From the cell containing the given text, extract its center point as [x, y] coordinate. 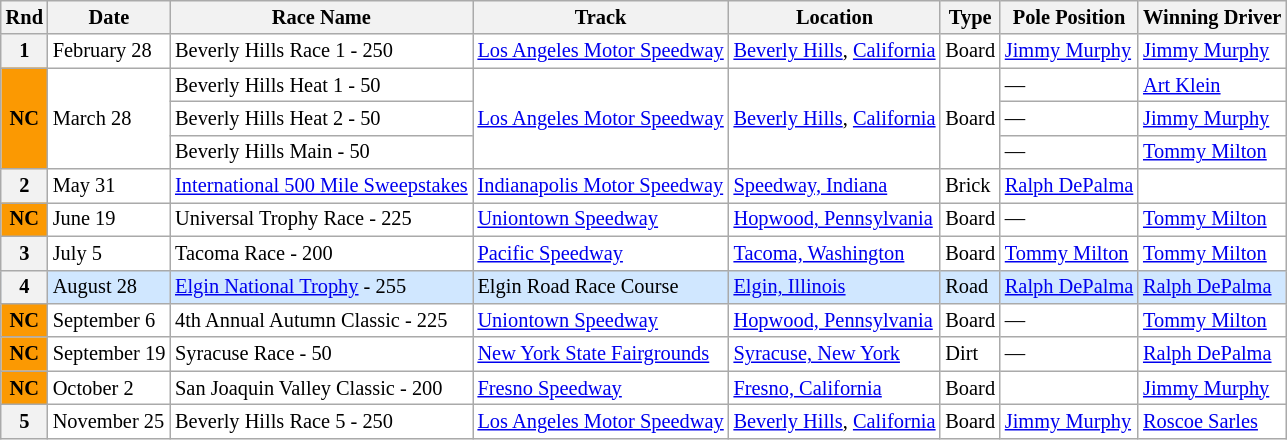
Location [835, 17]
Universal Trophy Race - 225 [321, 219]
Dirt [970, 354]
Art Klein [1212, 85]
Syracuse Race - 50 [321, 354]
September 6 [109, 320]
September 19 [109, 354]
October 2 [109, 388]
International 500 Mile Sweepstakes [321, 186]
Syracuse, New York [835, 354]
Elgin Road Race Course [601, 287]
Elgin National Trophy - 255 [321, 287]
August 28 [109, 287]
Tacoma, Washington [835, 253]
Fresno, California [835, 388]
Beverly Hills Heat 1 - 50 [321, 85]
Type [970, 17]
New York State Fairgrounds [601, 354]
November 25 [109, 421]
Race Name [321, 17]
Beverly Hills Race 5 - 250 [321, 421]
3 [24, 253]
Indianapolis Motor Speedway [601, 186]
2 [24, 186]
Beverly Hills Main - 50 [321, 152]
San Joaquin Valley Classic - 200 [321, 388]
5 [24, 421]
Beverly Hills Heat 2 - 50 [321, 118]
May 31 [109, 186]
Elgin, Illinois [835, 287]
Track [601, 17]
Fresno Speedway [601, 388]
Pacific Speedway [601, 253]
Beverly Hills Race 1 - 250 [321, 51]
4th Annual Autumn Classic - 225 [321, 320]
February 28 [109, 51]
4 [24, 287]
Speedway, Indiana [835, 186]
Rnd [24, 17]
Pole Position [1069, 17]
March 28 [109, 118]
Date [109, 17]
Tacoma Race - 200 [321, 253]
Winning Driver [1212, 17]
Road [970, 287]
July 5 [109, 253]
Brick [970, 186]
Roscoe Sarles [1212, 421]
1 [24, 51]
June 19 [109, 219]
